Find where the given text appears and provide that cell's center as [X, Y] coordinate. 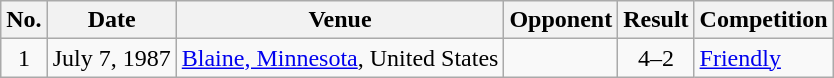
1 [24, 58]
Venue [340, 20]
July 7, 1987 [112, 58]
Date [112, 20]
Result [656, 20]
4–2 [656, 58]
Competition [764, 20]
Blaine, Minnesota, United States [340, 58]
Opponent [561, 20]
Friendly [764, 58]
No. [24, 20]
